Identify which cell holds the provided text, then report its (x, y) central coordinate. 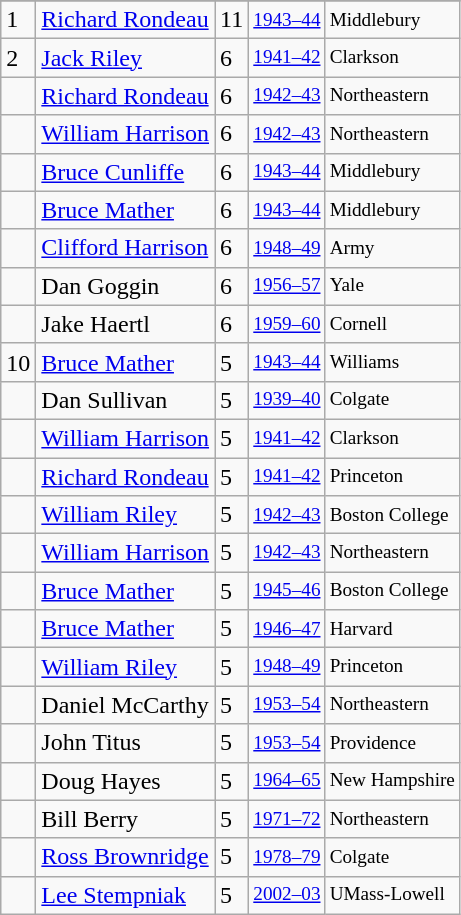
Cornell (392, 324)
UMass-Lowell (392, 895)
Bruce Cunliffe (126, 172)
10 (18, 362)
Lee Stempniak (126, 895)
11 (232, 20)
Daniel McCarthy (126, 705)
Dan Goggin (126, 286)
Ross Brownridge (126, 857)
Williams (392, 362)
1956–57 (287, 286)
Yale (392, 286)
Doug Hayes (126, 781)
Providence (392, 743)
Dan Sullivan (126, 400)
New Hampshire (392, 781)
Army (392, 248)
1971–72 (287, 819)
John Titus (126, 743)
1 (18, 20)
Bill Berry (126, 819)
1959–60 (287, 324)
2 (18, 58)
1978–79 (287, 857)
2002–03 (287, 895)
Harvard (392, 629)
Clifford Harrison (126, 248)
1946–47 (287, 629)
1964–65 (287, 781)
1939–40 (287, 400)
Jack Riley (126, 58)
Jake Haertl (126, 324)
1945–46 (287, 591)
